Find where the given text appears and provide that cell's center as (X, Y) coordinate. 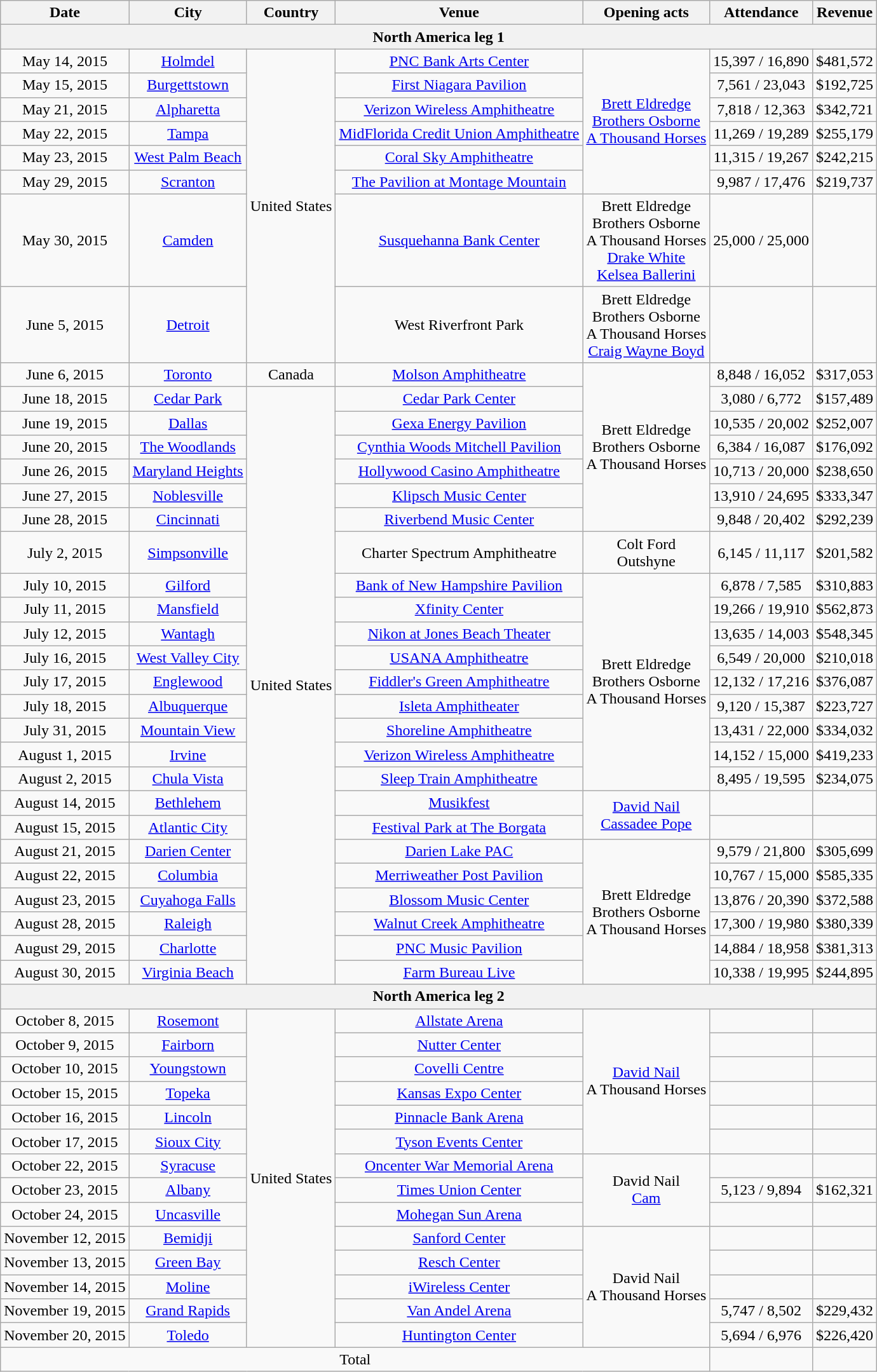
Covelli Centre (459, 1069)
May 23, 2015 (65, 158)
10,535 / 20,002 (761, 423)
October 17, 2015 (65, 1141)
Cincinnati (188, 520)
Gexa Energy Pavilion (459, 423)
Charter Spectrum Amphitheatre (459, 553)
August 2, 2015 (65, 778)
Canada (291, 374)
Gilford (188, 585)
Van Andel Arena (459, 1311)
$380,339 (845, 924)
9,987 / 17,476 (761, 182)
$238,650 (845, 472)
The Pavilion at Montage Mountain (459, 182)
First Niagara Pavilion (459, 85)
Country (291, 13)
$481,572 (845, 61)
August 1, 2015 (65, 754)
Noblesville (188, 496)
$310,883 (845, 585)
Resch Center (459, 1263)
Wantagh (188, 634)
Cedar Park Center (459, 398)
Dallas (188, 423)
Virginia Beach (188, 972)
June 6, 2015 (65, 374)
Date (65, 13)
Atlantic City (188, 827)
$342,721 (845, 109)
$333,347 (845, 496)
Rosemont (188, 1021)
Uncasville (188, 1214)
July 18, 2015 (65, 706)
June 20, 2015 (65, 447)
Attendance (761, 13)
Fiddler's Green Amphitheatre (459, 682)
Colt FordOutshyne (646, 553)
8,848 / 16,052 (761, 374)
13,431 / 22,000 (761, 730)
October 24, 2015 (65, 1214)
North America leg 2 (438, 996)
PNC Music Pavilion (459, 948)
Toledo (188, 1335)
3,080 / 6,772 (761, 398)
17,300 / 19,980 (761, 924)
Lincoln (188, 1117)
Nutter Center (459, 1045)
May 14, 2015 (65, 61)
Sioux City (188, 1141)
Holmdel (188, 61)
Chula Vista (188, 778)
Englewood (188, 682)
9,848 / 20,402 (761, 520)
$244,895 (845, 972)
November 12, 2015 (65, 1239)
Coral Sky Amphitheatre (459, 158)
8,495 / 19,595 (761, 778)
10,767 / 15,000 (761, 876)
Pinnacle Bank Arena (459, 1117)
13,635 / 14,003 (761, 634)
Bethlehem (188, 803)
$548,345 (845, 634)
$419,233 (845, 754)
July 31, 2015 (65, 730)
Topeka (188, 1093)
Total (355, 1359)
Bank of New Hampshire Pavilion (459, 585)
$162,321 (845, 1190)
Sanford Center (459, 1239)
7,818 / 12,363 (761, 109)
June 18, 2015 (65, 398)
13,910 / 24,695 (761, 496)
Albany (188, 1190)
$292,239 (845, 520)
Fairborn (188, 1045)
Molson Amphitheatre (459, 374)
June 27, 2015 (65, 496)
$305,699 (845, 852)
July 17, 2015 (65, 682)
Xfinity Center (459, 609)
$219,737 (845, 182)
iWireless Center (459, 1287)
Raleigh (188, 924)
Times Union Center (459, 1190)
October 15, 2015 (65, 1093)
5,747 / 8,502 (761, 1311)
May 22, 2015 (65, 133)
Musikfest (459, 803)
Brett EldredgeBrothers OsborneA Thousand HorsesCraig Wayne Boyd (646, 324)
5,123 / 9,894 (761, 1190)
$372,588 (845, 900)
Revenue (845, 13)
$381,313 (845, 948)
August 23, 2015 (65, 900)
Venue (459, 13)
Walnut Creek Amphitheatre (459, 924)
October 23, 2015 (65, 1190)
Darien Lake PAC (459, 852)
USANA Amphitheatre (459, 658)
10,338 / 19,995 (761, 972)
The Woodlands (188, 447)
West Riverfront Park (459, 324)
Cuyahoga Falls (188, 900)
October 8, 2015 (65, 1021)
$234,075 (845, 778)
11,315 / 19,267 (761, 158)
10,713 / 20,000 (761, 472)
Klipsch Music Center (459, 496)
West Palm Beach (188, 158)
25,000 / 25,000 (761, 240)
November 13, 2015 (65, 1263)
Grand Rapids (188, 1311)
15,397 / 16,890 (761, 61)
Hollywood Casino Amphitheatre (459, 472)
Columbia (188, 876)
City (188, 13)
Green Bay (188, 1263)
May 30, 2015 (65, 240)
19,266 / 19,910 (761, 609)
Maryland Heights (188, 472)
July 11, 2015 (65, 609)
June 28, 2015 (65, 520)
Festival Park at The Borgata (459, 827)
$192,725 (845, 85)
Moline (188, 1287)
12,132 / 17,216 (761, 682)
6,384 / 16,087 (761, 447)
Mansfield (188, 609)
Kansas Expo Center (459, 1093)
July 2, 2015 (65, 553)
August 15, 2015 (65, 827)
$157,489 (845, 398)
July 16, 2015 (65, 658)
Cynthia Woods Mitchell Pavilion (459, 447)
North America leg 1 (438, 37)
MidFlorida Credit Union Amphitheatre (459, 133)
14,152 / 15,000 (761, 754)
$229,432 (845, 1311)
9,120 / 15,387 (761, 706)
$201,582 (845, 553)
November 20, 2015 (65, 1335)
$376,087 (845, 682)
Charlotte (188, 948)
November 19, 2015 (65, 1311)
$585,335 (845, 876)
Tyson Events Center (459, 1141)
9,579 / 21,800 (761, 852)
June 19, 2015 (65, 423)
Alpharetta (188, 109)
Toronto (188, 374)
November 14, 2015 (65, 1287)
Scranton (188, 182)
$176,092 (845, 447)
West Valley City (188, 658)
July 12, 2015 (65, 634)
7,561 / 23,043 (761, 85)
Simpsonville (188, 553)
Shoreline Amphitheatre (459, 730)
$226,420 (845, 1335)
Cedar Park (188, 398)
$252,007 (845, 423)
Albuquerque (188, 706)
August 28, 2015 (65, 924)
Oncenter War Memorial Arena (459, 1165)
Isleta Amphitheater (459, 706)
Brett EldredgeBrothers OsborneA Thousand HorsesDrake WhiteKelsea Ballerini (646, 240)
Susquehanna Bank Center (459, 240)
August 14, 2015 (65, 803)
May 21, 2015 (65, 109)
$210,018 (845, 658)
October 22, 2015 (65, 1165)
Detroit (188, 324)
May 15, 2015 (65, 85)
Opening acts (646, 13)
August 29, 2015 (65, 948)
Burgettstown (188, 85)
Huntington Center (459, 1335)
October 9, 2015 (65, 1045)
Camden (188, 240)
Riverbend Music Center (459, 520)
$242,215 (845, 158)
July 10, 2015 (65, 585)
Allstate Arena (459, 1021)
5,694 / 6,976 (761, 1335)
PNC Bank Arts Center (459, 61)
$334,032 (845, 730)
Syracuse (188, 1165)
Merriweather Post Pavilion (459, 876)
$255,179 (845, 133)
Irvine (188, 754)
Mountain View (188, 730)
6,549 / 20,000 (761, 658)
6,878 / 7,585 (761, 585)
13,876 / 20,390 (761, 900)
June 5, 2015 (65, 324)
Youngstown (188, 1069)
14,884 / 18,958 (761, 948)
Farm Bureau Live (459, 972)
August 30, 2015 (65, 972)
Darien Center (188, 852)
Sleep Train Amphitheatre (459, 778)
Bemidji (188, 1239)
$223,727 (845, 706)
Nikon at Jones Beach Theater (459, 634)
Blossom Music Center (459, 900)
11,269 / 19,289 (761, 133)
August 22, 2015 (65, 876)
May 29, 2015 (65, 182)
October 16, 2015 (65, 1117)
David NailCam (646, 1190)
$317,053 (845, 374)
6,145 / 11,117 (761, 553)
Tampa (188, 133)
June 26, 2015 (65, 472)
$562,873 (845, 609)
October 10, 2015 (65, 1069)
David NailCassadee Pope (646, 815)
August 21, 2015 (65, 852)
Mohegan Sun Arena (459, 1214)
